Capture the cell that displays the provided text and extract its [X, Y] central coordinate. 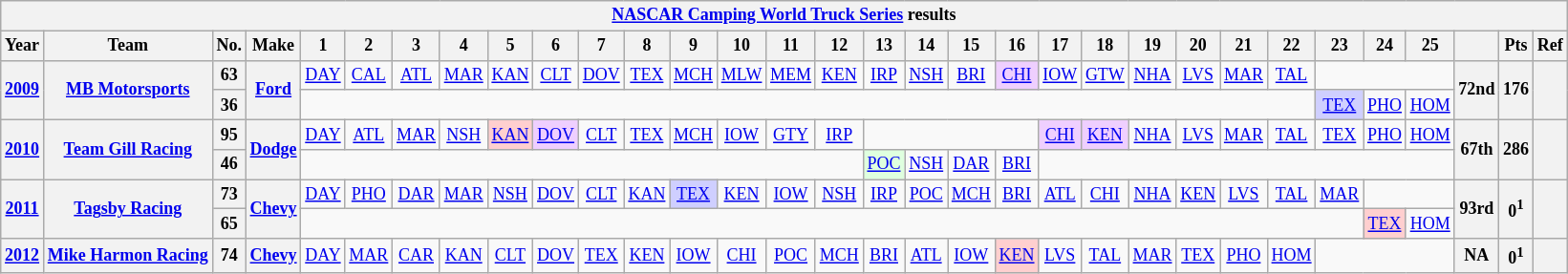
23 [1340, 46]
36 [229, 105]
22 [1292, 46]
63 [229, 74]
NA [1477, 256]
GTY [791, 134]
2009 [23, 90]
93rd [1477, 209]
Pts [1516, 46]
CAR [417, 256]
95 [229, 134]
10 [741, 46]
8 [647, 46]
NASCAR Camping World Truck Series results [784, 15]
7 [601, 46]
2 [369, 46]
GTW [1106, 74]
1 [323, 46]
16 [1017, 46]
67th [1477, 149]
14 [927, 46]
Make [273, 46]
74 [229, 256]
Mike Harmon Racing [128, 256]
2011 [23, 209]
Dodge [273, 149]
5 [510, 46]
Year [23, 46]
4 [463, 46]
17 [1061, 46]
Tagsby Racing [128, 209]
Team Gill Racing [128, 149]
20 [1198, 46]
72nd [1477, 90]
18 [1106, 46]
MEM [791, 74]
No. [229, 46]
12 [839, 46]
176 [1516, 90]
Ref [1550, 46]
46 [229, 164]
3 [417, 46]
6 [556, 46]
MB Motorsports [128, 90]
19 [1152, 46]
Ford [273, 90]
21 [1244, 46]
286 [1516, 149]
Team [128, 46]
2010 [23, 149]
2012 [23, 256]
13 [884, 46]
24 [1385, 46]
CAL [369, 74]
25 [1429, 46]
73 [229, 195]
11 [791, 46]
MLW [741, 74]
65 [229, 223]
15 [972, 46]
9 [694, 46]
